Search for the cell housing the specified text and yield its (x, y) center coordinate. 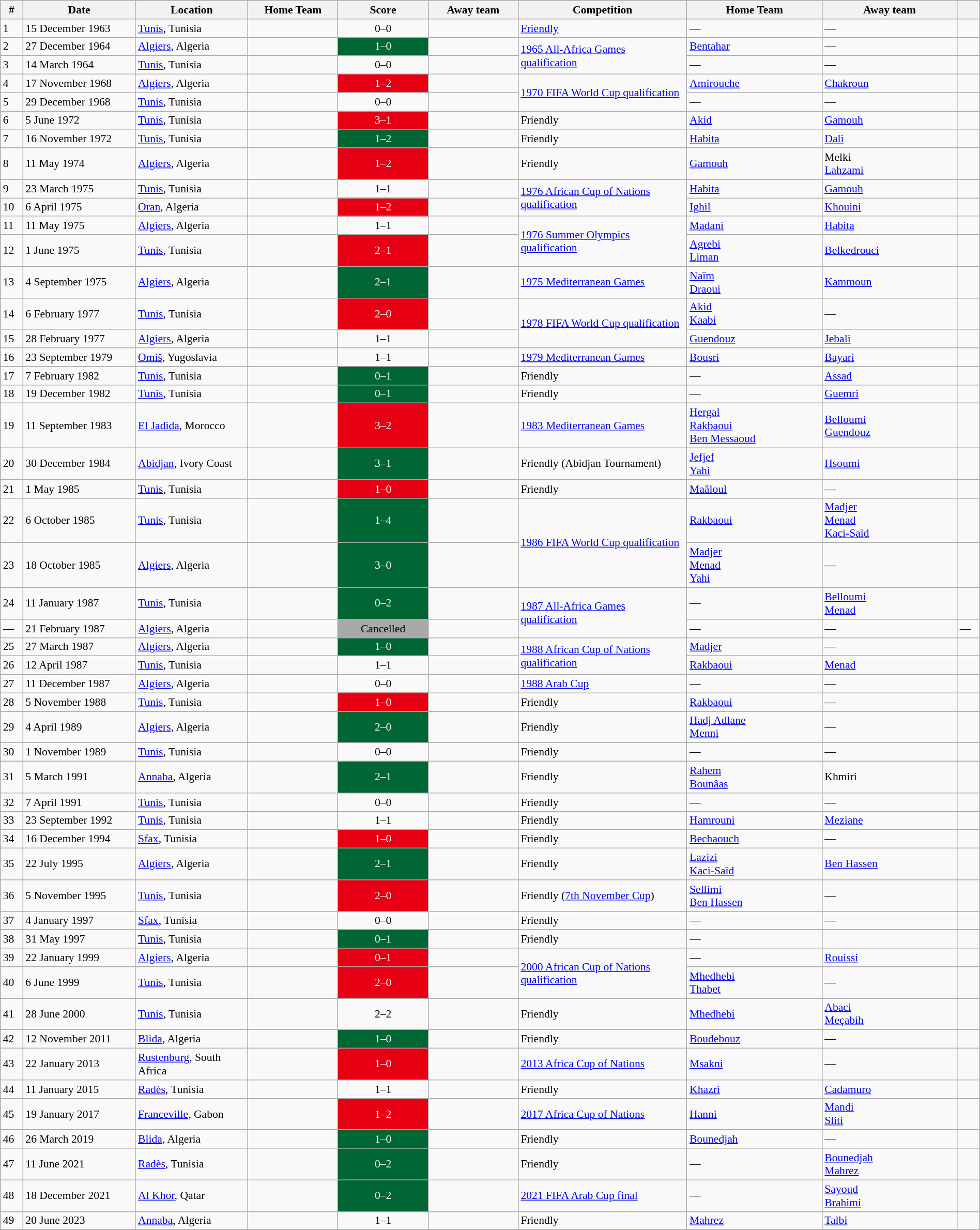
# (12, 10)
30 (12, 752)
Bounedjah (755, 1140)
5 March 1991 (79, 778)
42 (12, 1039)
12 April 1987 (79, 665)
Msakni (755, 1064)
46 (12, 1140)
Amirouche (755, 84)
Bayari (889, 357)
Madjer Menad Kaci-Saïd (889, 520)
Maâloul (755, 489)
11 (12, 226)
7 February 1982 (79, 376)
13 (12, 282)
26 (12, 665)
Ighil (755, 207)
25 (12, 647)
Mhedhebi (755, 1014)
27 December 1964 (79, 47)
9 (12, 189)
10 (12, 207)
1983 Mediterranean Games (603, 426)
2–2 (383, 1014)
21 February 1987 (79, 629)
Madjer (755, 647)
Bousri (755, 357)
Hergal Rakbaoui Ben Messaoud (755, 426)
Belloumi Guendouz (889, 426)
5 November 1995 (79, 895)
28 February 1977 (79, 339)
Naïm Draoui (755, 282)
11 December 1987 (79, 684)
11 May 1975 (79, 226)
24 (12, 604)
47 (12, 1164)
1988 African Cup of Nations qualification (603, 656)
6 February 1977 (79, 313)
1975 Mediterranean Games (603, 282)
28 June 2000 (79, 1014)
14 (12, 313)
6 (12, 120)
Bechaouch (755, 839)
Guemri (889, 394)
19 January 2017 (79, 1114)
17 (12, 376)
Khouini (889, 207)
6 October 1985 (79, 520)
18 October 1985 (79, 566)
Rouissi (889, 958)
38 (12, 939)
Score (383, 10)
7 (12, 139)
Friendly (Abidjan Tournament) (603, 464)
17 November 1968 (79, 84)
1965 All-Africa Games qualification (603, 56)
Boudebouz (755, 1039)
40 (12, 982)
1 November 1989 (79, 752)
1 May 1985 (79, 489)
Mahrez (755, 1221)
2013 Africa Cup of Nations (603, 1064)
Sayoud Brahimi (889, 1195)
36 (12, 895)
44 (12, 1089)
1970 FIFA World Cup qualification (603, 93)
12 November 2011 (79, 1039)
1978 FIFA World Cup qualification (603, 323)
5 (12, 102)
Cancelled (383, 629)
2021 FIFA Arab Cup final (603, 1195)
Al Khor, Qatar (192, 1195)
Jebali (889, 339)
Hanni (755, 1114)
Hamrouni (755, 821)
Melki Lahzami (889, 163)
Cadamuro (889, 1089)
Location (192, 10)
6 June 1999 (79, 982)
27 March 1987 (79, 647)
3–0 (383, 566)
Abidjan, Ivory Coast (192, 464)
Kammoun (889, 282)
26 March 2019 (79, 1140)
Agrebi Liman (755, 250)
Mandi Sliti (889, 1114)
2017 Africa Cup of Nations (603, 1114)
39 (12, 958)
35 (12, 864)
7 April 1991 (79, 802)
6 April 1975 (79, 207)
Assad (889, 376)
19 December 1982 (79, 394)
Belkedrouci (889, 250)
22 (12, 520)
Khazri (755, 1089)
21 (12, 489)
28 (12, 702)
48 (12, 1195)
Khmiri (889, 778)
22 January 1999 (79, 958)
Ben Hassen (889, 864)
33 (12, 821)
4 April 1989 (79, 727)
20 (12, 464)
Madani (755, 226)
29 December 1968 (79, 102)
Menad (889, 665)
Competition (603, 10)
49 (12, 1221)
Sellimi Ben Hassen (755, 895)
14 March 1964 (79, 65)
Friendly (7th November Cup) (603, 895)
11 September 1983 (79, 426)
Belloumi Menad (889, 604)
Franceville, Gabon (192, 1114)
Bentahar (755, 47)
12 (12, 250)
31 (12, 778)
34 (12, 839)
Mhedhebi Thabet (755, 982)
2 (12, 47)
Guendouz (755, 339)
15 (12, 339)
11 January 1987 (79, 604)
20 June 2023 (79, 1221)
32 (12, 802)
11 June 2021 (79, 1164)
23 September 1979 (79, 357)
41 (12, 1014)
Jefjef Yahi (755, 464)
4 January 1997 (79, 921)
Bounedjah Mahrez (889, 1164)
Talbi (889, 1221)
37 (12, 921)
Meziane (889, 821)
16 December 1994 (79, 839)
Akid (755, 120)
23 March 1975 (79, 189)
Hsoumi (889, 464)
16 November 1972 (79, 139)
3–2 (383, 426)
11 January 2015 (79, 1089)
8 (12, 163)
29 (12, 727)
23 September 1992 (79, 821)
18 (12, 394)
1 (12, 28)
1988 Arab Cup (603, 684)
5 June 1972 (79, 120)
Lazizi Kaci-Saïd (755, 864)
1976 African Cup of Nations qualification (603, 198)
16 (12, 357)
Madjer Menad Yahi (755, 566)
Abaci Meçabih (889, 1014)
Hadj Adlane Menni (755, 727)
Rustenburg, South Africa (192, 1064)
Akid Kaabi (755, 313)
1 June 1975 (79, 250)
31 May 1997 (79, 939)
22 July 1995 (79, 864)
1979 Mediterranean Games (603, 357)
4 September 1975 (79, 282)
4 (12, 84)
11 May 1974 (79, 163)
45 (12, 1114)
3 (12, 65)
El Jadida, Morocco (192, 426)
Date (79, 10)
30 December 1984 (79, 464)
Chakroun (889, 84)
1986 FIFA World Cup qualification (603, 543)
1987 All-Africa Games qualification (603, 613)
19 (12, 426)
22 January 2013 (79, 1064)
1976 Summer Olympics qualification (603, 242)
5 November 1988 (79, 702)
23 (12, 566)
27 (12, 684)
18 December 2021 (79, 1195)
Dali (889, 139)
43 (12, 1064)
2000 African Cup of Nations qualification (603, 973)
Omiš, Yugoslavia (192, 357)
Rahem Bounâas (755, 778)
Oran, Algeria (192, 207)
1–4 (383, 520)
15 December 1963 (79, 28)
